Extract the [x, y] coordinate from the center of the cell holding the provided text.  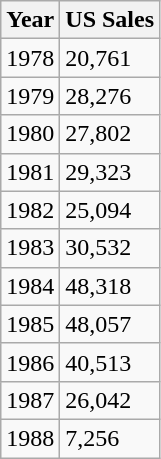
26,042 [110, 400]
1987 [30, 400]
1980 [30, 134]
25,094 [110, 210]
1983 [30, 248]
1984 [30, 286]
7,256 [110, 438]
30,532 [110, 248]
20,761 [110, 58]
1982 [30, 210]
1988 [30, 438]
27,802 [110, 134]
29,323 [110, 172]
US Sales [110, 20]
1978 [30, 58]
28,276 [110, 96]
48,318 [110, 286]
1985 [30, 324]
Year [30, 20]
1979 [30, 96]
48,057 [110, 324]
1981 [30, 172]
40,513 [110, 362]
1986 [30, 362]
